Extract the [x, y] coordinate from the center of the cell holding the provided text.  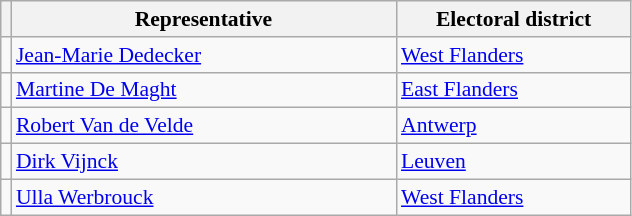
Electoral district [514, 19]
Leuven [514, 162]
Martine De Maght [204, 90]
Ulla Werbrouck [204, 197]
Antwerp [514, 126]
Robert Van de Velde [204, 126]
Dirk Vijnck [204, 162]
Jean-Marie Dedecker [204, 55]
East Flanders [514, 90]
Representative [204, 19]
